Scan for the cell matching the given text and deliver its [x, y] coordinate at center. 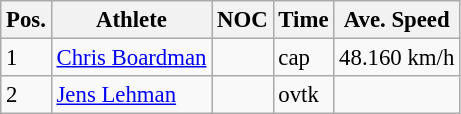
NOC [242, 20]
2 [26, 95]
Ave. Speed [397, 20]
Time [304, 20]
Jens Lehman [132, 95]
ovtk [304, 95]
48.160 km/h [397, 58]
Pos. [26, 20]
Athlete [132, 20]
Chris Boardman [132, 58]
cap [304, 58]
1 [26, 58]
